Find where the given text appears and provide that cell's center as (x, y) coordinate. 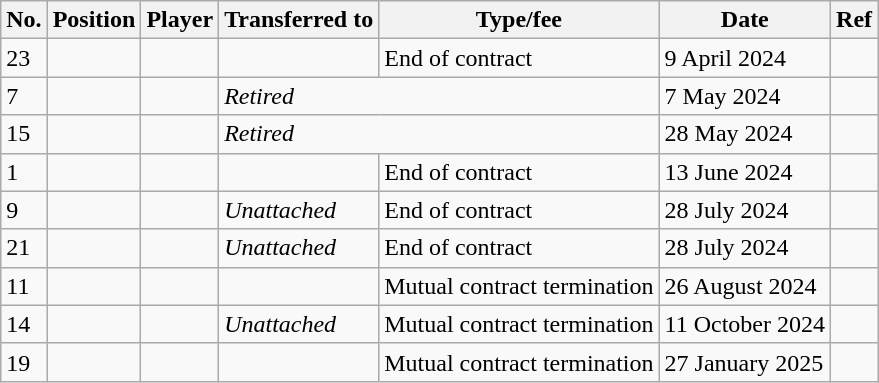
27 January 2025 (744, 362)
Date (744, 20)
9 (24, 210)
Position (94, 20)
11 (24, 286)
9 April 2024 (744, 58)
7 May 2024 (744, 96)
1 (24, 172)
11 October 2024 (744, 324)
Player (180, 20)
15 (24, 134)
Transferred to (299, 20)
13 June 2024 (744, 172)
23 (24, 58)
7 (24, 96)
26 August 2024 (744, 286)
No. (24, 20)
Ref (854, 20)
19 (24, 362)
28 May 2024 (744, 134)
14 (24, 324)
Type/fee (519, 20)
21 (24, 248)
